Search for the cell housing the specified text and yield its [X, Y] center coordinate. 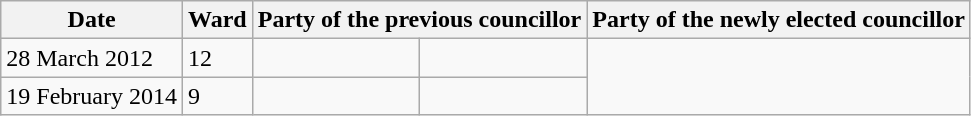
9 [217, 96]
Party of the newly elected councillor [779, 20]
Ward [217, 20]
12 [217, 58]
Date [92, 20]
Party of the previous councillor [420, 20]
19 February 2014 [92, 96]
28 March 2012 [92, 58]
